Determine the (x, y) coordinate at the center of the cell enclosing the given text.  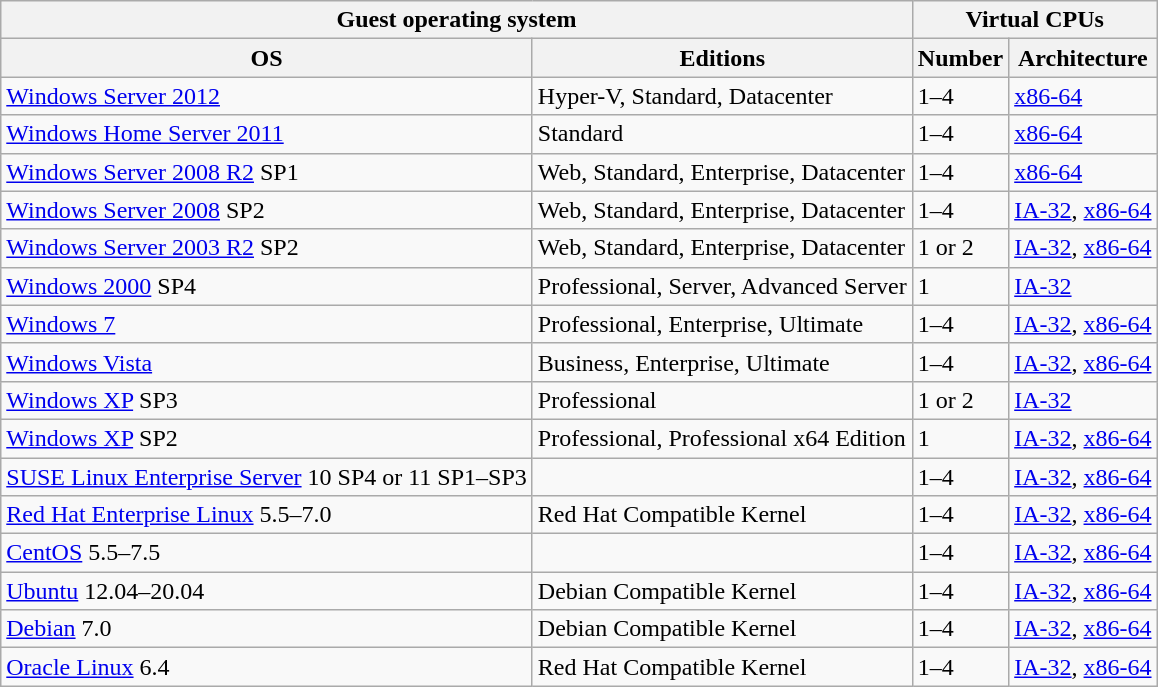
Professional, Server, Advanced Server (722, 286)
OS (267, 58)
Professional, Professional x64 Edition (722, 438)
Windows Home Server 2011 (267, 134)
Guest operating system (457, 20)
CentOS 5.5–7.5 (267, 553)
Windows Vista (267, 362)
Windows Server 2008 R2 SP1 (267, 172)
Number (960, 58)
Oracle Linux 6.4 (267, 667)
Windows 2000 SP4 (267, 286)
Windows Server 2008 SP2 (267, 210)
Hyper-V, Standard, Datacenter (722, 96)
Business, Enterprise, Ultimate (722, 362)
Windows 7 (267, 324)
Red Hat Enterprise Linux 5.5–7.0 (267, 515)
Windows Server 2012 (267, 96)
Ubuntu 12.04–20.04 (267, 591)
Windows XP SP2 (267, 438)
Architecture (1083, 58)
SUSE Linux Enterprise Server 10 SP4 or 11 SP1–SP3 (267, 477)
Professional, Enterprise, Ultimate (722, 324)
Windows XP SP3 (267, 400)
Virtual CPUs (1034, 20)
Editions (722, 58)
Windows Server 2003 R2 SP2 (267, 248)
Debian 7.0 (267, 629)
Professional (722, 400)
Standard (722, 134)
